Return [X, Y] of the center of cell containing provided text 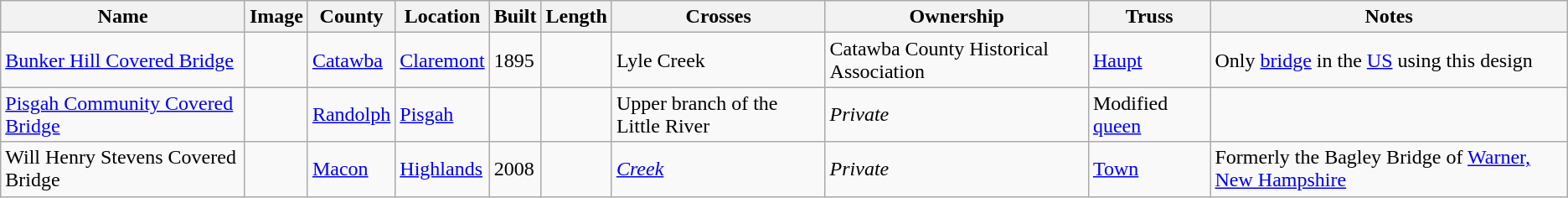
2008 [515, 169]
Catawba County Historical Association [957, 60]
Ownership [957, 17]
Lyle Creek [719, 60]
Pisgah Community Covered Bridge [123, 114]
Truss [1149, 17]
Will Henry Stevens Covered Bridge [123, 169]
Highlands [442, 169]
Modified queen [1149, 114]
Catawba [351, 60]
Name [123, 17]
Only bridge in the US using this design [1389, 60]
Built [515, 17]
1895 [515, 60]
Formerly the Bagley Bridge of Warner, New Hampshire [1389, 169]
Notes [1389, 17]
Creek [719, 169]
Randolph [351, 114]
Town [1149, 169]
Upper branch of the Little River [719, 114]
Image [276, 17]
Pisgah [442, 114]
Crosses [719, 17]
Haupt [1149, 60]
Location [442, 17]
Macon [351, 169]
Bunker Hill Covered Bridge [123, 60]
County [351, 17]
Claremont [442, 60]
Length [576, 17]
